Identify which cell holds the provided text, then report its (X, Y) central coordinate. 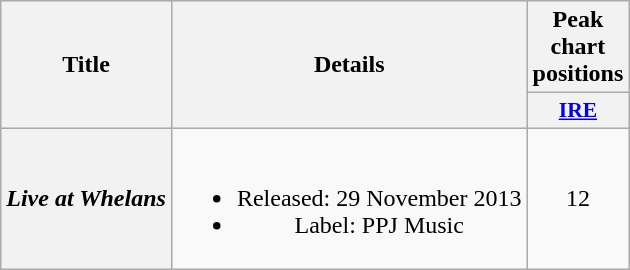
Released: 29 November 2013Label: PPJ Music (349, 198)
12 (578, 198)
Peak chart positions (578, 47)
Live at Whelans (86, 198)
Details (349, 65)
Title (86, 65)
IRE (578, 111)
